Search for the cell housing the specified text and yield its [X, Y] center coordinate. 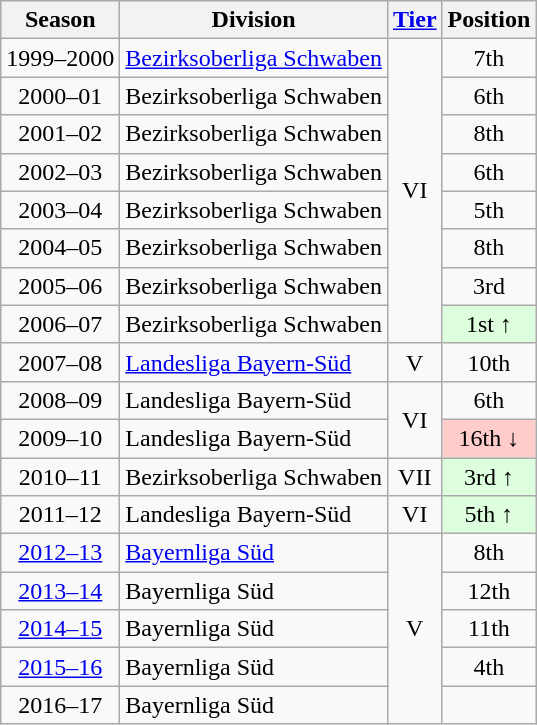
2014–15 [60, 629]
2012–13 [60, 553]
1st ↑ [489, 324]
2008–09 [60, 400]
16th ↓ [489, 438]
2004–05 [60, 248]
2005–06 [60, 286]
5th ↑ [489, 515]
VII [414, 477]
Position [489, 20]
2011–12 [60, 515]
2007–08 [60, 362]
10th [489, 362]
2015–16 [60, 667]
2009–10 [60, 438]
5th [489, 210]
3rd ↑ [489, 477]
2010–11 [60, 477]
1999–2000 [60, 58]
2001–02 [60, 134]
2006–07 [60, 324]
Division [254, 20]
2002–03 [60, 172]
2016–17 [60, 705]
3rd [489, 286]
2003–04 [60, 210]
12th [489, 591]
7th [489, 58]
Season [60, 20]
4th [489, 667]
11th [489, 629]
2013–14 [60, 591]
Tier [414, 20]
2000–01 [60, 96]
